For the text-containing cell, return its midpoint in [x, y] coordinate format. 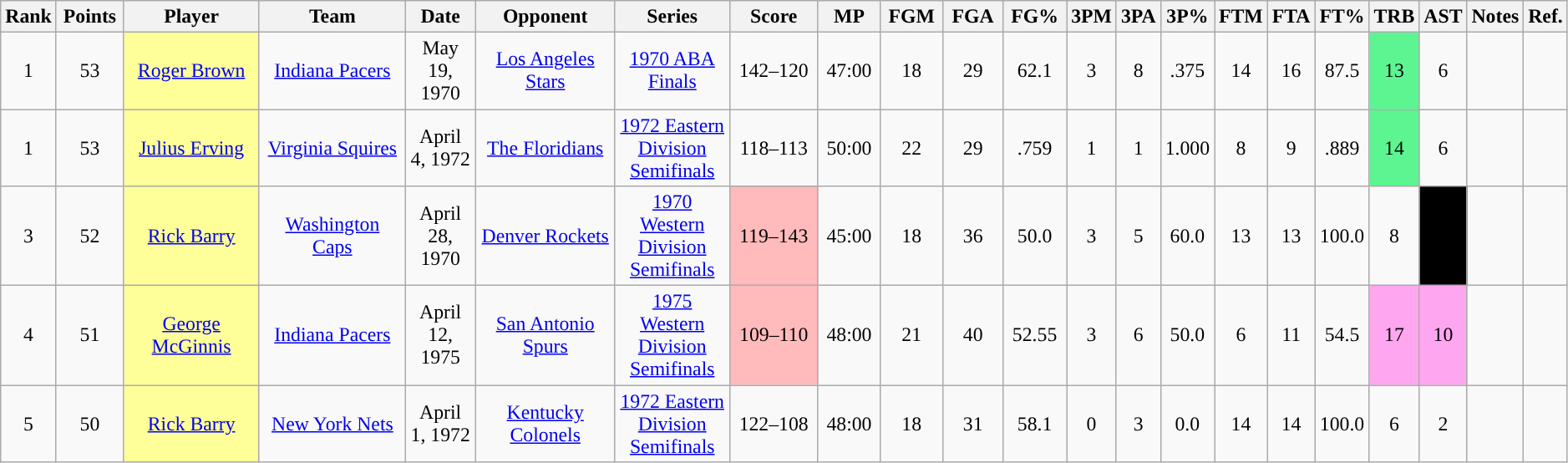
.375 [1187, 71]
Notes [1495, 17]
52 [90, 236]
Kentucky Colonels [545, 423]
36 [973, 236]
FGA [973, 17]
Opponent [545, 17]
April 4, 1972 [440, 148]
22 [912, 148]
New York Nets [332, 423]
60.0 [1187, 236]
April 12, 1975 [440, 334]
Team [332, 17]
17 [1394, 334]
George McGinnis [192, 334]
50 [90, 423]
62.1 [1035, 71]
San Antonio Spurs [545, 334]
Denver Rockets [545, 236]
The Floridians [545, 148]
TRB [1394, 17]
1970 ABA Finals [672, 71]
Rank [28, 17]
40 [973, 334]
3P% [1187, 17]
142–120 [774, 71]
118–113 [774, 148]
Ref. [1545, 17]
10 [1444, 334]
FTA [1291, 17]
Virginia Squires [332, 148]
58.1 [1035, 423]
FT% [1342, 17]
3PM [1092, 17]
Julius Erving [192, 148]
May 19, 1970 [440, 71]
21 [912, 334]
11 [1291, 334]
April 28, 1970 [440, 236]
3PA [1138, 17]
.759 [1035, 148]
50:00 [849, 148]
Washington Caps [332, 236]
47:00 [849, 71]
16 [1291, 71]
MP [849, 17]
1.000 [1187, 148]
Date [440, 17]
Roger Brown [192, 71]
4 [28, 334]
109–110 [774, 334]
FG% [1035, 17]
87.5 [1342, 71]
54.5 [1342, 334]
FTM [1241, 17]
122–108 [774, 423]
2 [1444, 423]
119–143 [774, 236]
AST [1444, 17]
Player [192, 17]
1970 Western Division Semifinals [672, 236]
45:00 [849, 236]
52.55 [1035, 334]
Series [672, 17]
FGM [912, 17]
Los Angeles Stars [545, 71]
April 1, 1972 [440, 423]
31 [973, 423]
0.0 [1187, 423]
51 [90, 334]
0 [1092, 423]
Points [90, 17]
9 [1291, 148]
1975 Western Division Semifinals [672, 334]
.889 [1342, 148]
Score [774, 17]
